Pinpoint the cell where the given text exists, returning its (x, y) midpoint coordinate. 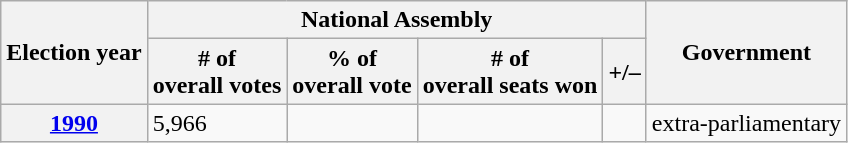
1990 (74, 123)
# ofoverall seats won (510, 72)
National Assembly (396, 20)
extra-parliamentary (746, 123)
Government (746, 52)
Election year (74, 52)
5,966 (217, 123)
+/– (624, 72)
# ofoverall votes (217, 72)
% ofoverall vote (352, 72)
